Extract the (x, y) coordinate from the center of the cell holding the provided text.  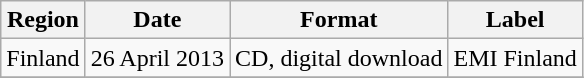
Region (43, 20)
Label (515, 20)
Date (157, 20)
Finland (43, 58)
26 April 2013 (157, 58)
EMI Finland (515, 58)
Format (339, 20)
CD, digital download (339, 58)
